Return (X, Y) of the center of cell containing provided text 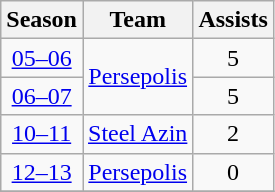
Team (137, 20)
Steel Azin (137, 134)
12–13 (42, 172)
Season (42, 20)
10–11 (42, 134)
2 (233, 134)
Assists (233, 20)
05–06 (42, 58)
0 (233, 172)
06–07 (42, 96)
